Search for the cell housing the specified text and yield its [X, Y] center coordinate. 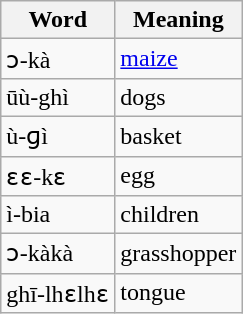
children [178, 215]
ghī-lhɛlhɛ [58, 293]
egg [178, 176]
maize [178, 59]
ù-ɡì [58, 136]
grasshopper [178, 254]
dogs [178, 97]
ūù-ghì [58, 97]
tongue [178, 293]
ɔ-kàkà [58, 254]
basket [178, 136]
ɔ-kà [58, 59]
Word [58, 20]
ɛɛ-kɛ [58, 176]
Meaning [178, 20]
ì-bia [58, 215]
